From the cell containing the given text, extract its center point as (X, Y) coordinate. 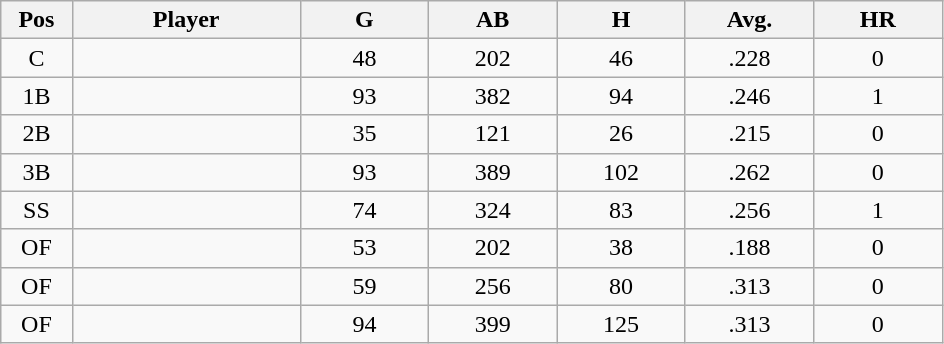
83 (621, 210)
SS (36, 210)
.262 (749, 172)
125 (621, 324)
G (364, 20)
HR (878, 20)
.246 (749, 96)
.188 (749, 248)
3B (36, 172)
80 (621, 286)
.215 (749, 134)
74 (364, 210)
53 (364, 248)
102 (621, 172)
1B (36, 96)
.256 (749, 210)
46 (621, 58)
H (621, 20)
AB (493, 20)
Pos (36, 20)
399 (493, 324)
48 (364, 58)
35 (364, 134)
324 (493, 210)
.228 (749, 58)
38 (621, 248)
26 (621, 134)
121 (493, 134)
59 (364, 286)
256 (493, 286)
Player (186, 20)
382 (493, 96)
Avg. (749, 20)
389 (493, 172)
2B (36, 134)
C (36, 58)
